Scan for the cell matching the given text and deliver its [x, y] coordinate at center. 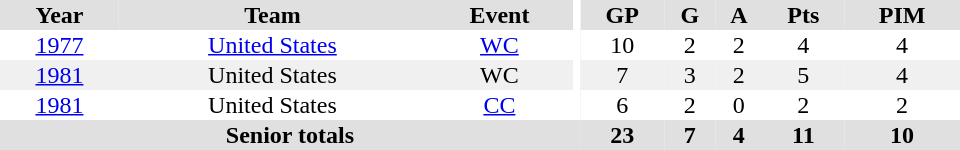
1977 [60, 45]
23 [622, 135]
Event [500, 15]
GP [622, 15]
Team [272, 15]
PIM [902, 15]
Pts [804, 15]
0 [738, 105]
5 [804, 75]
6 [622, 105]
G [690, 15]
A [738, 15]
CC [500, 105]
Senior totals [290, 135]
11 [804, 135]
Year [60, 15]
3 [690, 75]
